Output the [x, y] coordinate of the center of the cell containing the given text.  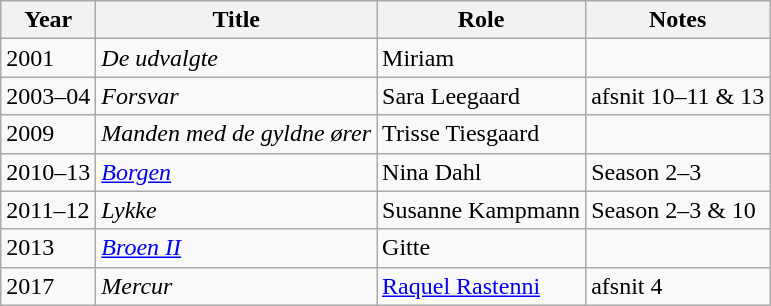
Title [236, 20]
De udvalgte [236, 58]
2010–13 [48, 172]
Season 2–3 [678, 172]
Raquel Rastenni [482, 286]
Season 2–3 & 10 [678, 210]
Trisse Tiesgaard [482, 134]
Nina Dahl [482, 172]
Notes [678, 20]
afsnit 4 [678, 286]
Year [48, 20]
Sara Leegaard [482, 96]
2009 [48, 134]
Susanne Kampmann [482, 210]
Gitte [482, 248]
Forsvar [236, 96]
2001 [48, 58]
Borgen [236, 172]
Miriam [482, 58]
Mercur [236, 286]
afsnit 10–11 & 13 [678, 96]
2013 [48, 248]
Manden med de gyldne ører [236, 134]
Role [482, 20]
2011–12 [48, 210]
Broen II [236, 248]
Lykke [236, 210]
2017 [48, 286]
2003–04 [48, 96]
